Detect which cell encompasses the target text, then output its (X, Y) center coordinate. 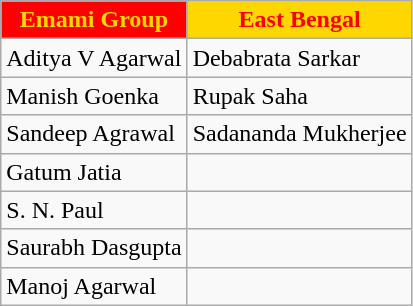
Manoj Agarwal (94, 286)
Emami Group (94, 20)
Manish Goenka (94, 96)
Aditya V Agarwal (94, 58)
East Bengal (300, 20)
Gatum Jatia (94, 172)
Saurabh Dasgupta (94, 248)
Sandeep Agrawal (94, 134)
S. N. Paul (94, 210)
Rupak Saha (300, 96)
Sadananda Mukherjee (300, 134)
Debabrata Sarkar (300, 58)
